Find where the given text appears and provide that cell's center as [x, y] coordinate. 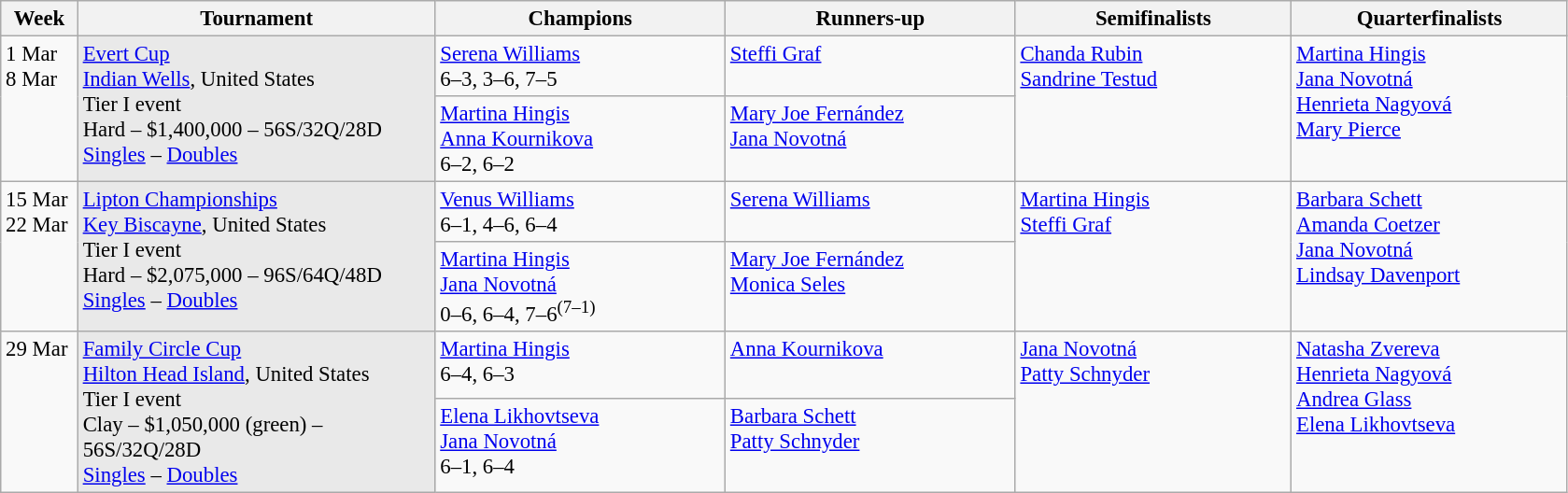
Lipton Championships Key Biscayne, United States Tier I event Hard – $2,075,000 – 96S/64Q/48DSingles – Doubles [256, 258]
15 Mar22 Mar [39, 258]
Serena Williams 6–3, 3–6, 7–5 [581, 67]
Martina Hingis Jana Novotná Henrieta Nagyová Mary Pierce [1430, 109]
1 Mar8 Mar [39, 109]
Martina Hingis 6–4, 6–3 [581, 366]
Venus Williams 6–1, 4–6, 6–4 [581, 213]
Barbara Schett Patty Schnyder [870, 446]
Quarterfinalists [1430, 19]
Semifinalists [1153, 19]
Runners-up [870, 19]
Martina Hingis Anna Kournikova6–2, 6–2 [581, 139]
Anna Kournikova [870, 366]
Champions [581, 19]
Mary Joe Fernández Monica Seles [870, 287]
Mary Joe Fernández Jana Novotná [870, 139]
Week [39, 19]
Elena Likhovtseva Jana Novotná6–1, 6–4 [581, 446]
Tournament [256, 19]
Steffi Graf [870, 67]
Serena Williams [870, 213]
Evert Cup Indian Wells, United States Tier I event Hard – $1,400,000 – 56S/32Q/28DSingles – Doubles [256, 109]
Martina Hingis Steffi Graf [1153, 258]
Martina Hingis Jana Novotná0–6, 6–4, 7–6(7–1) [581, 287]
Barbara Schett Amanda Coetzer Jana Novotná Lindsay Davenport [1430, 258]
Chanda Rubin Sandrine Testud [1153, 109]
